Return the (X, Y) coordinate for the center point of the cell that contains the specified text.  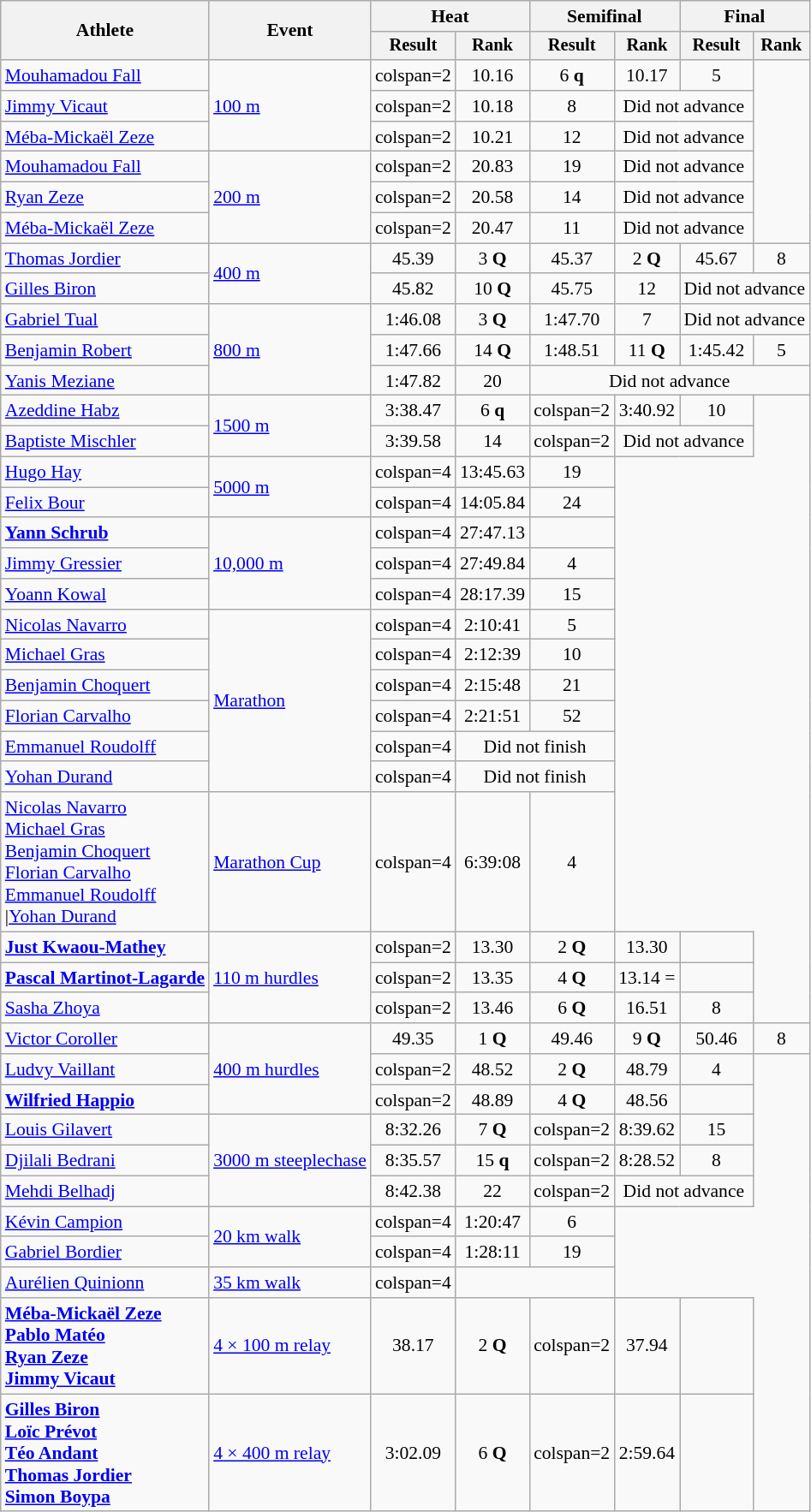
48.89 (492, 1100)
48.52 (492, 1069)
Nicolas Navarro (104, 625)
Gabriel Bordier (104, 1253)
10.16 (492, 75)
6:39:08 (492, 861)
7 Q (492, 1130)
2:12:39 (492, 655)
Baptiste Mischler (104, 442)
45.67 (717, 259)
Jimmy Gressier (104, 563)
Felix Bour (104, 503)
8:35.57 (413, 1161)
37.94 (647, 1346)
Just Kwaou-Mathey (104, 948)
Mehdi Belhadj (104, 1192)
3:02.09 (413, 1453)
Yann Schrub (104, 533)
20.83 (492, 167)
21 (572, 686)
400 m (289, 274)
Yoann Kowal (104, 594)
50.46 (717, 1039)
49.35 (413, 1039)
200 m (289, 197)
20.58 (492, 198)
3000 m steeplechase (289, 1161)
20 (492, 381)
28:17.39 (492, 594)
8:28.52 (647, 1161)
Yanis Meziane (104, 381)
10,000 m (289, 563)
2:10:41 (492, 625)
14 Q (492, 350)
1:47.66 (413, 350)
11 (572, 229)
48.56 (647, 1100)
Athlete (104, 31)
Sasha Zhoya (104, 1009)
1:46.08 (413, 319)
1:20:47 (492, 1222)
3:38.47 (413, 411)
45.75 (572, 289)
14:05.84 (492, 503)
1:28:11 (492, 1253)
Ryan Zeze (104, 198)
10 Q (492, 289)
Gabriel Tual (104, 319)
3:39.58 (413, 442)
Wilfried Happio (104, 1100)
35 km walk (289, 1283)
5000 m (289, 488)
Jimmy Vicaut (104, 106)
8:39.62 (647, 1130)
2:59.64 (647, 1453)
13:45.63 (492, 473)
38.17 (413, 1346)
13.14 = (647, 978)
Pascal Martinot-Lagarde (104, 978)
Yohan Durand (104, 777)
52 (572, 717)
1:47.82 (413, 381)
Nicolas NavarroMichael GrasBenjamin ChoquertFlorian CarvalhoEmmanuel Roudolff|Yohan Durand (104, 861)
Hugo Hay (104, 473)
Final (745, 16)
Gilles Biron Loïc Prévot Téo Andant Thomas Jordier Simon Boypa (104, 1453)
11 Q (647, 350)
1 Q (492, 1039)
Benjamin Choquert (104, 686)
49.46 (572, 1039)
15 q (492, 1161)
45.82 (413, 289)
13.35 (492, 978)
7 (647, 319)
Gilles Biron (104, 289)
800 m (289, 349)
Kévin Campion (104, 1222)
Djilali Bedrani (104, 1161)
Ludvy Vaillant (104, 1069)
9 Q (647, 1039)
45.39 (413, 259)
1:48.51 (572, 350)
Event (289, 31)
48.79 (647, 1069)
6 (572, 1222)
4 × 100 m relay (289, 1346)
Méba-Mickaël Zeze Pablo Matéo Ryan ZezeJimmy Vicaut (104, 1346)
27:47.13 (492, 533)
Louis Gilavert (104, 1130)
Victor Coroller (104, 1039)
Emmanuel Roudolff (104, 747)
100 m (289, 106)
2:15:48 (492, 686)
13.46 (492, 1009)
10.18 (492, 106)
24 (572, 503)
27:49.84 (492, 563)
10.21 (492, 137)
8:42.38 (413, 1192)
1500 m (289, 426)
Michael Gras (104, 655)
Marathon (289, 701)
2:21:51 (492, 717)
110 m hurdles (289, 978)
Thomas Jordier (104, 259)
400 m hurdles (289, 1069)
Azeddine Habz (104, 411)
20 km walk (289, 1236)
Heat (450, 16)
3:40.92 (647, 411)
45.37 (572, 259)
10.17 (647, 75)
4 × 400 m relay (289, 1453)
Aurélien Quinionn (104, 1283)
22 (492, 1192)
16.51 (647, 1009)
8:32.26 (413, 1130)
Florian Carvalho (104, 717)
1:47.70 (572, 319)
Marathon Cup (289, 861)
Semifinal (605, 16)
Benjamin Robert (104, 350)
20.47 (492, 229)
1:45.42 (717, 350)
